Provide the [x, y] coordinate of the cell's center where the given text is located.  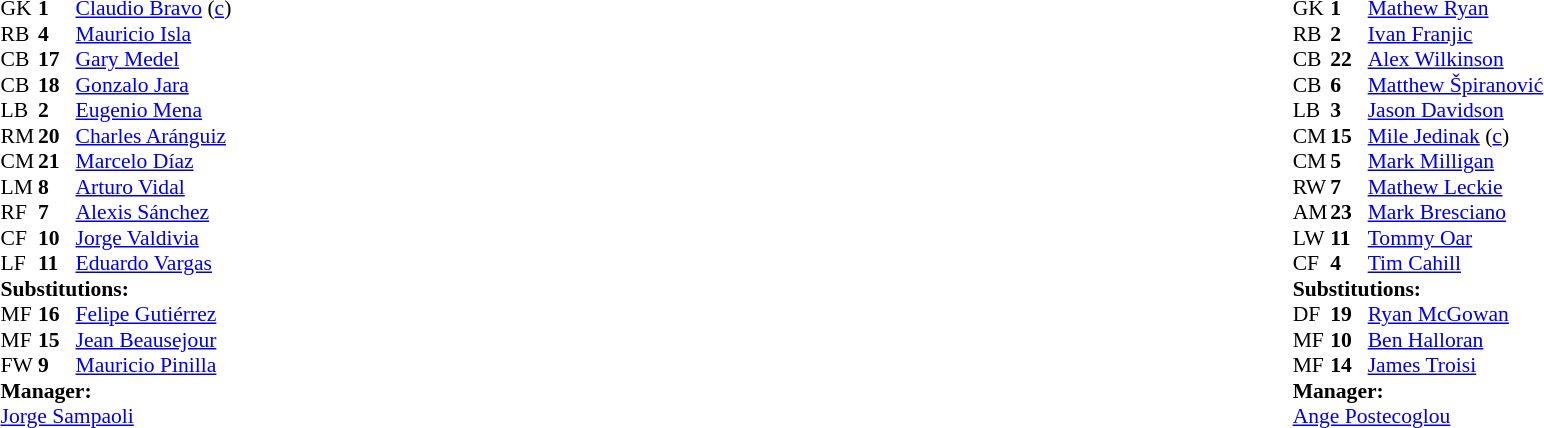
18 [57, 85]
17 [57, 59]
Ryan McGowan [1456, 315]
AM [1312, 213]
Alexis Sánchez [154, 213]
14 [1349, 365]
Eugenio Mena [154, 111]
LM [19, 187]
22 [1349, 59]
20 [57, 136]
DF [1312, 315]
Jorge Valdivia [154, 238]
6 [1349, 85]
LW [1312, 238]
Matthew Špiranović [1456, 85]
16 [57, 315]
Mauricio Isla [154, 34]
Alex Wilkinson [1456, 59]
3 [1349, 111]
Ivan Franjic [1456, 34]
Arturo Vidal [154, 187]
8 [57, 187]
LF [19, 263]
Eduardo Vargas [154, 263]
Mark Bresciano [1456, 213]
RF [19, 213]
9 [57, 365]
23 [1349, 213]
Jean Beausejour [154, 340]
Ben Halloran [1456, 340]
Marcelo Díaz [154, 161]
RM [19, 136]
James Troisi [1456, 365]
Tim Cahill [1456, 263]
Mark Milligan [1456, 161]
Felipe Gutiérrez [154, 315]
Gary Medel [154, 59]
Gonzalo Jara [154, 85]
Jason Davidson [1456, 111]
19 [1349, 315]
Mathew Leckie [1456, 187]
RW [1312, 187]
FW [19, 365]
5 [1349, 161]
Mauricio Pinilla [154, 365]
21 [57, 161]
Charles Aránguiz [154, 136]
Mile Jedinak (c) [1456, 136]
Tommy Oar [1456, 238]
